Output the [x, y] coordinate of the center of the cell containing the given text.  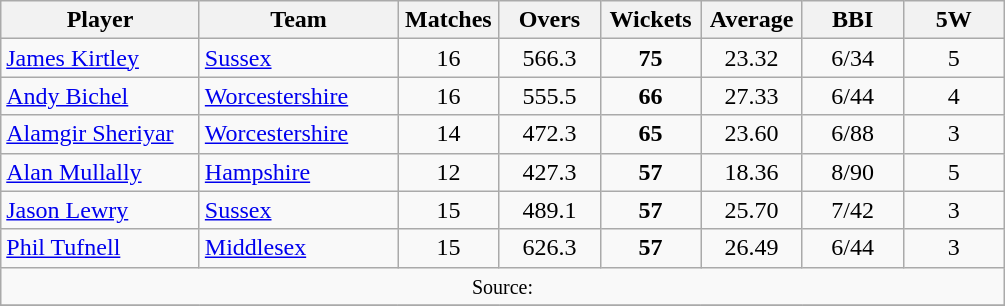
Jason Lewry [100, 210]
626.3 [550, 248]
6/34 [852, 58]
James Kirtley [100, 58]
555.5 [550, 96]
427.3 [550, 172]
12 [448, 172]
66 [650, 96]
Overs [550, 20]
27.33 [752, 96]
489.1 [550, 210]
Wickets [650, 20]
7/42 [852, 210]
BBI [852, 20]
23.32 [752, 58]
566.3 [550, 58]
18.36 [752, 172]
472.3 [550, 134]
Middlesex [298, 248]
26.49 [752, 248]
23.60 [752, 134]
75 [650, 58]
65 [650, 134]
14 [448, 134]
Alan Mullally [100, 172]
Andy Bichel [100, 96]
Matches [448, 20]
Phil Tufnell [100, 248]
Player [100, 20]
25.70 [752, 210]
5W [954, 20]
Team [298, 20]
Hampshire [298, 172]
4 [954, 96]
Alamgir Sheriyar [100, 134]
6/88 [852, 134]
Source: [503, 286]
8/90 [852, 172]
Average [752, 20]
